For the text-containing cell, return its midpoint in (x, y) coordinate format. 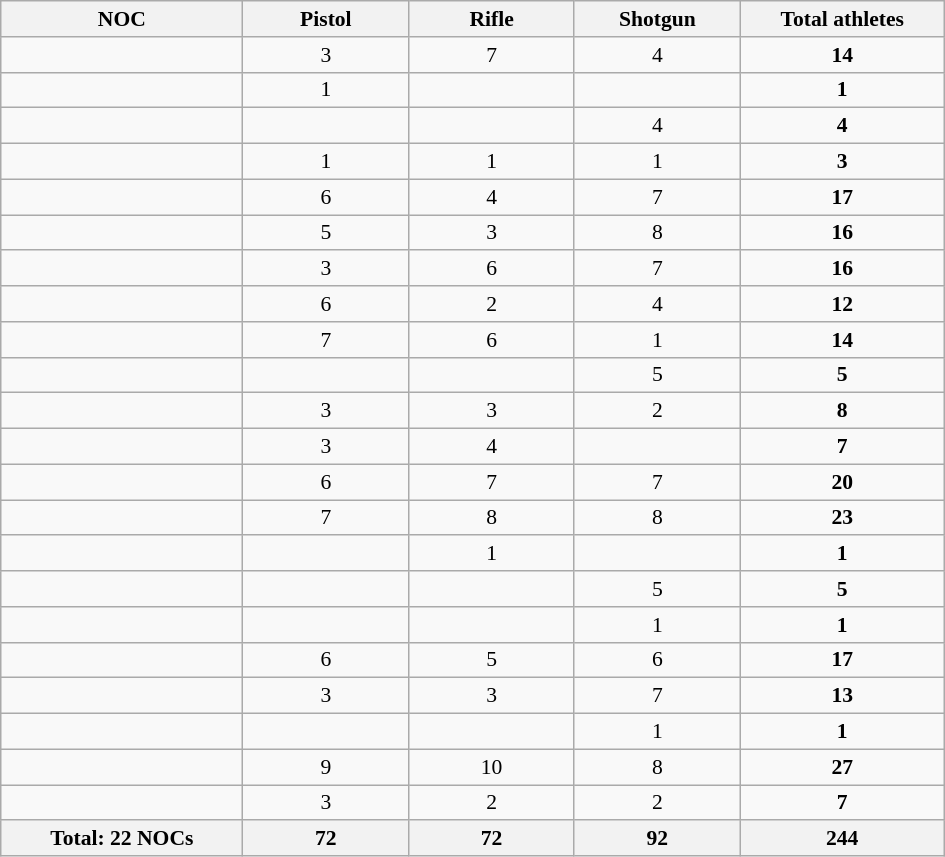
27 (842, 767)
9 (326, 767)
Total athletes (842, 19)
Total: 22 NOCs (122, 839)
244 (842, 839)
Pistol (326, 19)
23 (842, 518)
10 (492, 767)
Rifle (492, 19)
13 (842, 696)
12 (842, 304)
Shotgun (657, 19)
20 (842, 482)
NOC (122, 19)
92 (657, 839)
